Find where the given text appears and provide that cell's center as (x, y) coordinate. 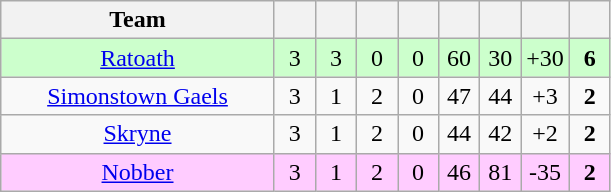
+30 (546, 58)
+2 (546, 134)
Ratoath (138, 58)
42 (500, 134)
Team (138, 20)
60 (460, 58)
6 (590, 58)
Skryne (138, 134)
Simonstown Gaels (138, 96)
-35 (546, 172)
Nobber (138, 172)
46 (460, 172)
+3 (546, 96)
30 (500, 58)
81 (500, 172)
47 (460, 96)
